Search for the cell housing the specified text and yield its [x, y] center coordinate. 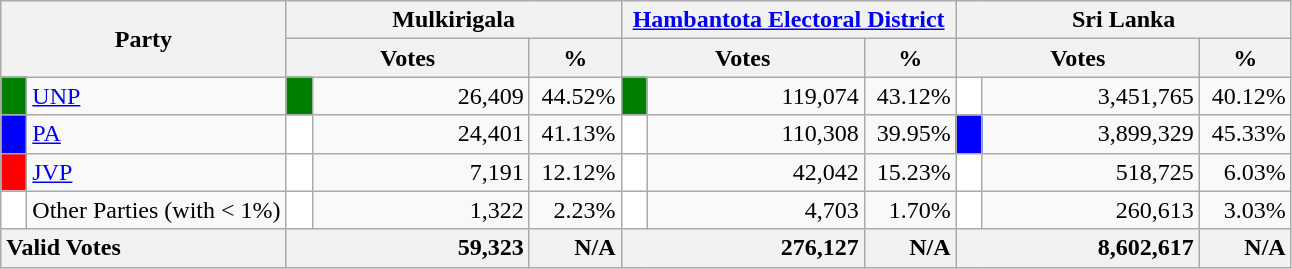
Valid Votes [144, 248]
42,042 [756, 172]
Mulkirigala [454, 20]
6.03% [1245, 172]
Party [144, 39]
1,322 [420, 210]
12.12% [575, 172]
260,613 [1090, 210]
PA [156, 134]
26,409 [420, 96]
4,703 [756, 210]
44.52% [575, 96]
3.03% [1245, 210]
43.12% [910, 96]
15.23% [910, 172]
518,725 [1090, 172]
39.95% [910, 134]
UNP [156, 96]
45.33% [1245, 134]
41.13% [575, 134]
119,074 [756, 96]
3,899,329 [1090, 134]
Sri Lanka [1124, 20]
110,308 [756, 134]
2.23% [575, 210]
Other Parties (with < 1%) [156, 210]
3,451,765 [1090, 96]
JVP [156, 172]
24,401 [420, 134]
Hambantota Electoral District [788, 20]
276,127 [742, 248]
7,191 [420, 172]
1.70% [910, 210]
59,323 [408, 248]
40.12% [1245, 96]
8,602,617 [1078, 248]
